Locate the cell with the specified text and output its (x, y) center coordinate. 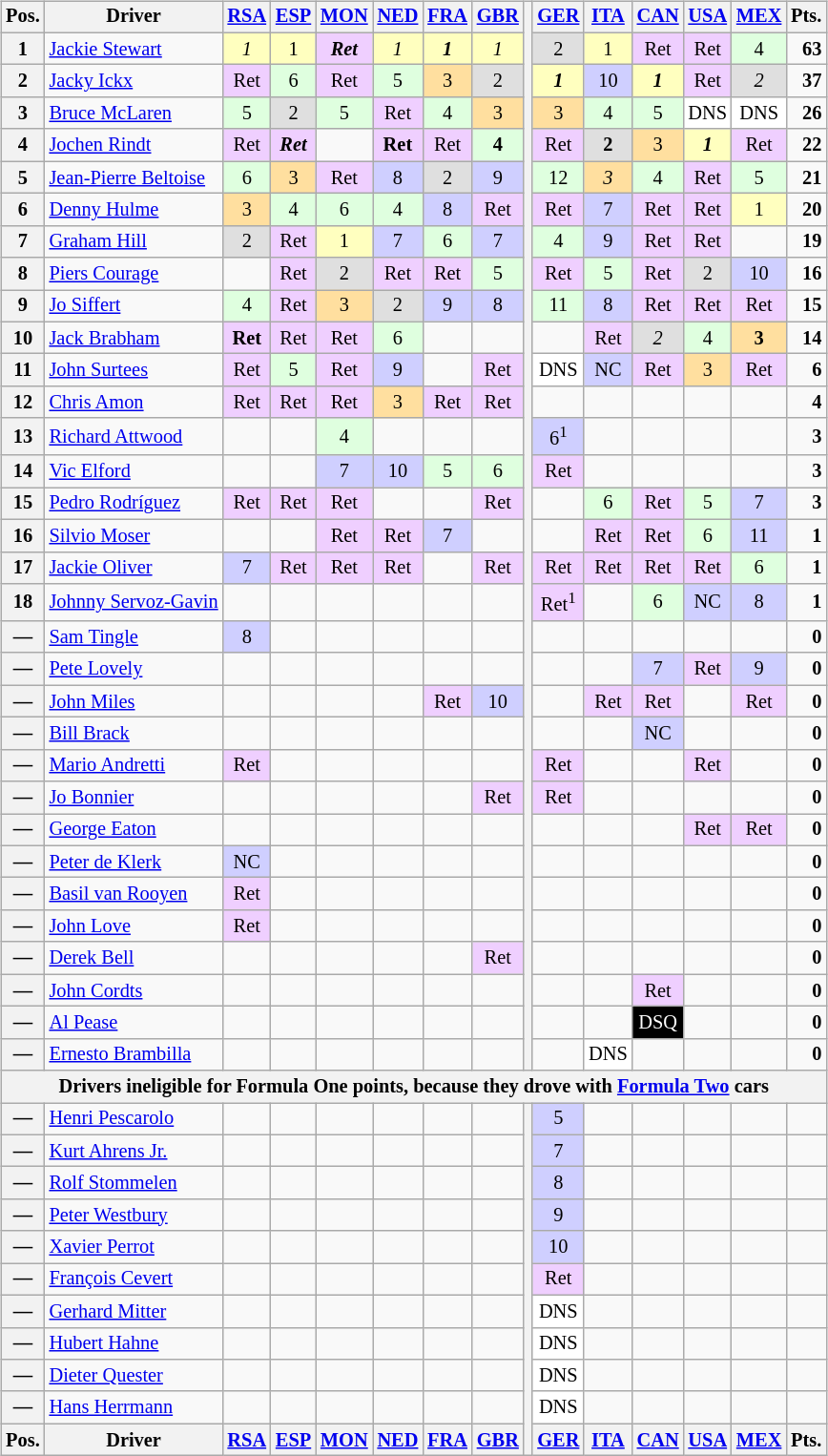
Graham Hill (134, 241)
Al Pease (134, 1023)
DSQ (658, 1023)
Jackie Stewart (134, 49)
John Cordts (134, 990)
Denny Hulme (134, 210)
Peter Westbury (134, 1216)
Drivers ineligible for Formula One points, because they drove with Formula Two cars (414, 1087)
20 (806, 210)
26 (806, 114)
Bill Brack (134, 734)
Pedro Rodríguez (134, 504)
22 (806, 145)
37 (806, 81)
Richard Attwood (134, 437)
Rolf Stommelen (134, 1183)
Ernesto Brambilla (134, 1054)
Dieter Quester (134, 1376)
Sam Tingle (134, 637)
61 (558, 437)
Jack Brabham (134, 338)
Vic Elford (134, 471)
Hubert Hahne (134, 1343)
John Love (134, 926)
John Surtees (134, 370)
13 (23, 437)
Jacky Ickx (134, 81)
Henri Pescarolo (134, 1119)
Bruce McLaren (134, 114)
Johnny Servoz-Gavin (134, 603)
Kurt Ahrens Jr. (134, 1151)
Jo Bonnier (134, 798)
Ret1 (558, 603)
Jochen Rindt (134, 145)
17 (23, 568)
Derek Bell (134, 958)
Gerhard Mitter (134, 1311)
Chris Amon (134, 403)
Jo Siffert (134, 306)
George Eaton (134, 830)
Silvio Moser (134, 535)
Peter de Klerk (134, 862)
Jean-Pierre Beltoise (134, 177)
Mario Andretti (134, 765)
18 (23, 603)
Piers Courage (134, 274)
63 (806, 49)
François Cevert (134, 1279)
Pete Lovely (134, 669)
19 (806, 241)
Xavier Perrot (134, 1247)
Basil van Rooyen (134, 894)
Hans Herrmann (134, 1407)
John Miles (134, 701)
21 (806, 177)
Jackie Oliver (134, 568)
